Search for the cell housing the specified text and yield its (x, y) center coordinate. 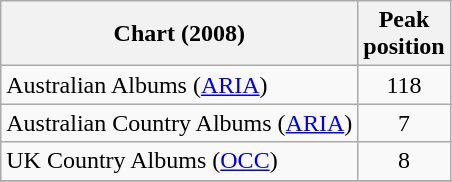
Peakposition (404, 34)
Chart (2008) (180, 34)
7 (404, 123)
UK Country Albums (OCC) (180, 161)
118 (404, 85)
Australian Albums (ARIA) (180, 85)
Australian Country Albums (ARIA) (180, 123)
8 (404, 161)
